Find where the given text appears and provide that cell's center as [x, y] coordinate. 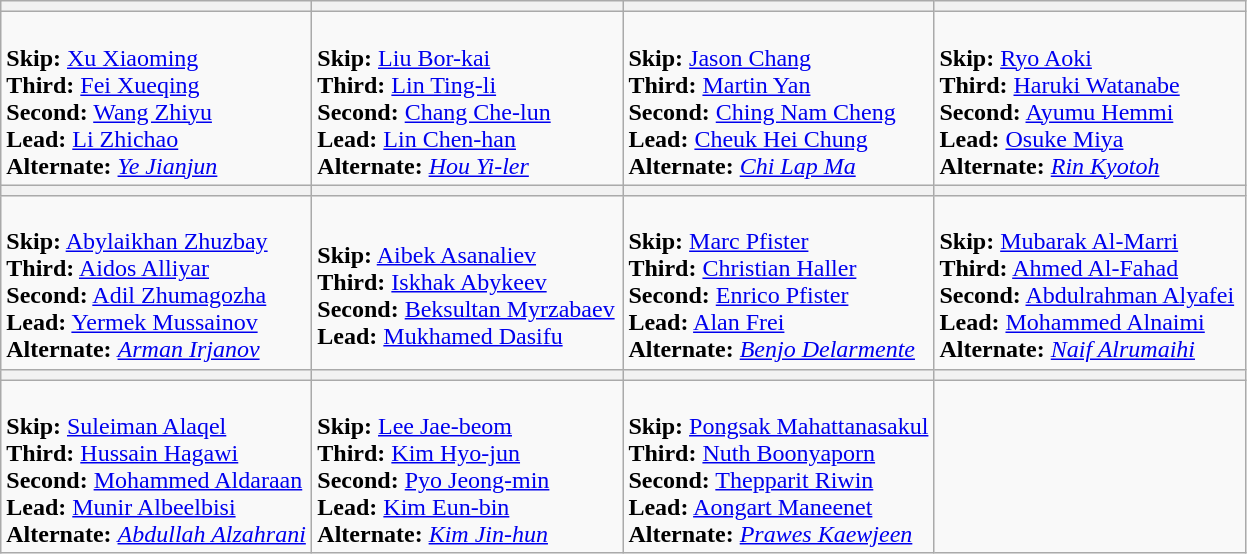
Skip: Abylaikhan Zhuzbay Third: Aidos Alliyar Second: Adil Zhumagozha Lead: Yermek Mussainov Alternate: Arman Irjanov [156, 282]
Skip: Ryo Aoki Third: Haruki Watanabe Second: Ayumu Hemmi Lead: Osuke Miya Alternate: Rin Kyotoh [1090, 98]
Skip: Jason Chang Third: Martin Yan Second: Ching Nam Cheng Lead: Cheuk Hei Chung Alternate: Chi Lap Ma [778, 98]
Skip: Liu Bor-kai Third: Lin Ting-li Second: Chang Che-lun Lead: Lin Chen-han Alternate: Hou Yi-ler [468, 98]
Skip: Mubarak Al-Marri Third: Ahmed Al-Fahad Second: Abdulrahman Alyafei Lead: Mohammed Alnaimi Alternate: Naif Alrumaihi [1090, 282]
Skip: Suleiman Alaqel Third: Hussain Hagawi Second: Mohammed Aldaraan Lead: Munir Albeelbisi Alternate: Abdullah Alzahrani [156, 466]
Skip: Pongsak Mahattanasakul Third: Nuth Boonyaporn Second: Thepparit Riwin Lead: Aongart Maneenet Alternate: Prawes Kaewjeen [778, 466]
Skip: Marc Pfister Third: Christian Haller Second: Enrico Pfister Lead: Alan Frei Alternate: Benjo Delarmente [778, 282]
Skip: Xu Xiaoming Third: Fei Xueqing Second: Wang Zhiyu Lead: Li Zhichao Alternate: Ye Jianjun [156, 98]
Skip: Lee Jae-beom Third: Kim Hyo-jun Second: Pyo Jeong-min Lead: Kim Eun-bin Alternate: Kim Jin-hun [468, 466]
Skip: Aibek Asanaliev Third: Iskhak Abykeev Second: Beksultan Myrzabaev Lead: Mukhamed Dasifu [468, 282]
